Search for the cell housing the specified text and yield its (X, Y) center coordinate. 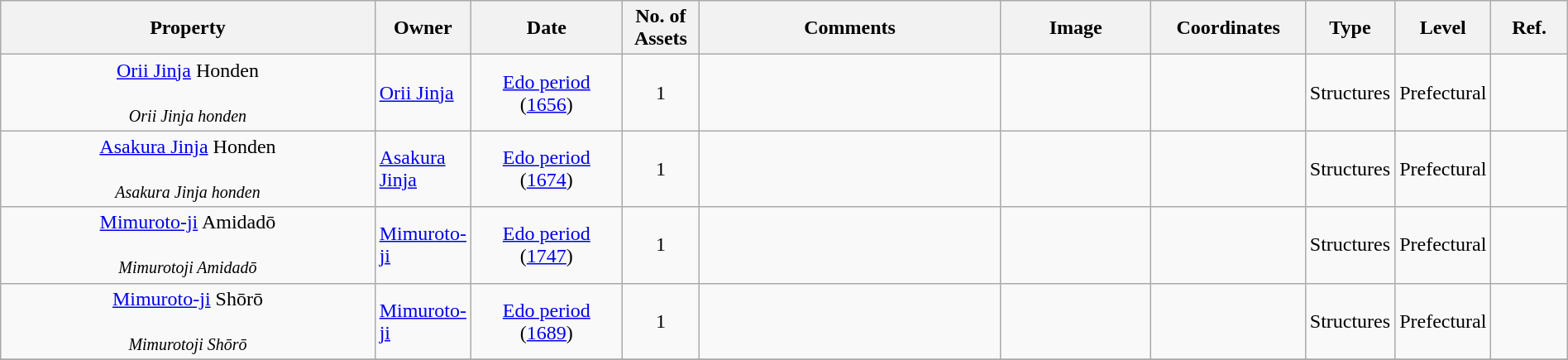
Owner (423, 28)
Property (188, 28)
Edo period(1747) (547, 245)
Ref. (1529, 28)
Edo period(1689) (547, 321)
Coordinates (1228, 28)
Mimuroto-ji AmidadōMimurotoji Amidadō (188, 245)
No. of Assets (661, 28)
Type (1350, 28)
Image (1075, 28)
Edo period(1656) (547, 93)
Level (1443, 28)
Asakura Jinja (423, 169)
Orii Jinja (423, 93)
Orii Jinja HondenOrii Jinja honden (188, 93)
Mimuroto-ji ShōrōMimurotoji Shōrō (188, 321)
Edo period(1674) (547, 169)
Date (547, 28)
Asakura Jinja HondenAsakura Jinja honden (188, 169)
Comments (850, 28)
